Find where the given text appears and provide that cell's center as (x, y) coordinate. 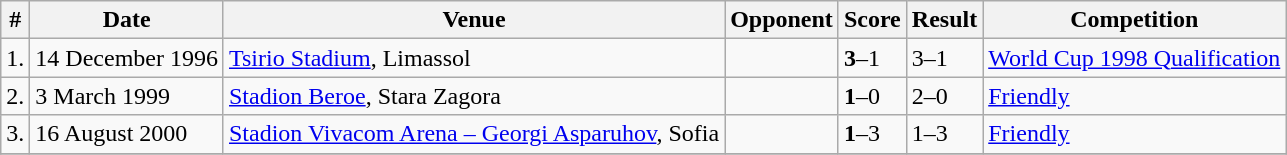
3 March 1999 (127, 96)
# (16, 20)
1. (16, 58)
2–0 (944, 96)
Tsirio Stadium, Limassol (474, 58)
World Cup 1998 Qualification (1134, 58)
Stadion Vivacom Arena – Georgi Asparuhov, Sofia (474, 134)
3. (16, 134)
16 August 2000 (127, 134)
Opponent (782, 20)
2. (16, 96)
14 December 1996 (127, 58)
1–0 (872, 96)
Venue (474, 20)
Score (872, 20)
Date (127, 20)
Competition (1134, 20)
Result (944, 20)
Stadion Beroe, Stara Zagora (474, 96)
